Return the [x, y] coordinate for the center point of the cell that contains the specified text.  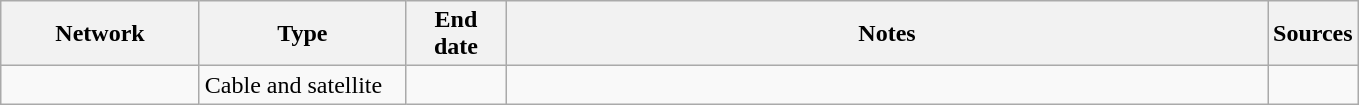
Notes [886, 34]
Type [302, 34]
Sources [1314, 34]
End date [456, 34]
Network [100, 34]
Cable and satellite [302, 85]
